For the text-containing cell, return its midpoint in [x, y] coordinate format. 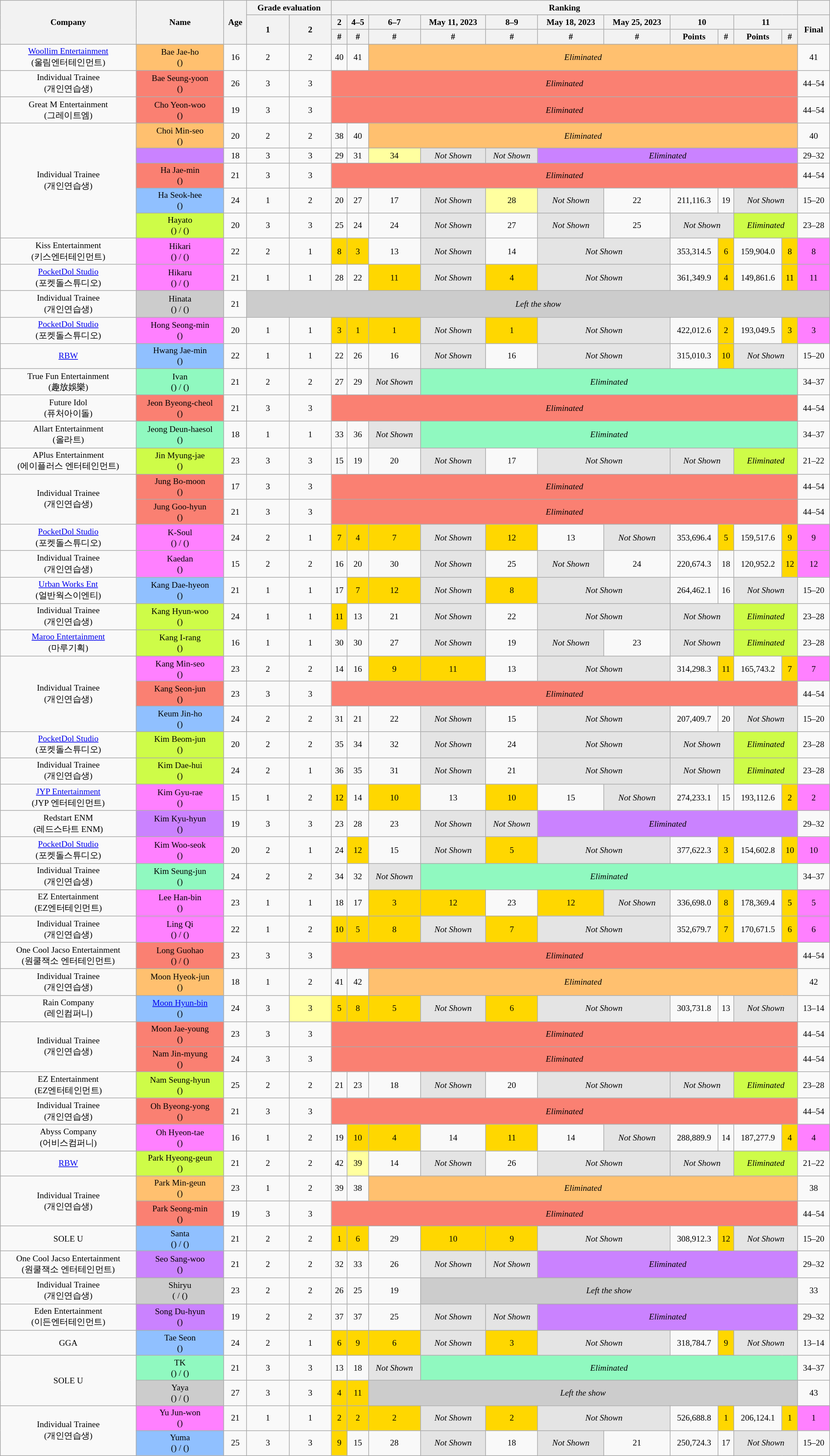
Kang Seon-jun() [180, 694]
377,622.3 [694, 850]
True Fun Entertainment(趣放娛樂) [68, 382]
Final [813, 30]
Company [68, 22]
Bae Jae-ho() [180, 57]
Tae Seon() [180, 1343]
4–5 [358, 22]
Ha Seok-hee() [180, 200]
Hikari() / () [180, 251]
353,696.4 [694, 537]
Kim Woo-seok() [180, 850]
Yaya() / () [180, 1393]
Hong Seong-min() [180, 330]
Moon Jae-young() [180, 1034]
207,409.7 [694, 719]
APlus Entertainment(에이플러스 엔터테인먼트) [68, 461]
Long Guohao() / () [180, 955]
159,904.0 [758, 251]
Hinata() / () [180, 304]
Hikaru() / () [180, 277]
361,349.9 [694, 277]
Kim Seung-jun() [180, 877]
352,679.7 [694, 929]
Future Idol(퓨처아이돌) [68, 408]
Kim Kyu-hyun() [180, 824]
Jung Goo-hyun() [180, 512]
Cho Yeon-woo() [180, 110]
149,861.6 [758, 277]
Name [180, 22]
Ivan() / () [180, 382]
159,517.6 [758, 537]
Yuma() / () [180, 1443]
Urban Works Ent(얼반웍스이엔티) [68, 590]
308,912.3 [694, 1238]
Kim Dae-hui() [180, 771]
JYP Entertainment(JYP 엔터테인먼트) [68, 797]
288,889.9 [694, 1137]
Kang Dae-hyeon() [180, 590]
Choi Min-seo() [180, 136]
250,724.3 [694, 1443]
Abyss Company(어비스컴퍼니) [68, 1137]
Moon Hyun-bin() [180, 1008]
Bae Seung-yoon() [180, 84]
120,952.2 [758, 564]
Maroo Entertainment(마루기획) [68, 643]
336,698.0 [694, 903]
Jeong Deun-haesol() [180, 435]
GGA [68, 1343]
274,233.1 [694, 797]
165,743.2 [758, 669]
Park Seong-min() [180, 1213]
Oh Byeong-yong() [180, 1111]
Shiryu( / () [180, 1291]
Eden Entertainment(이든엔터테인먼트) [68, 1317]
422,012.6 [694, 330]
Kim Beom-jun() [180, 744]
220,674.3 [694, 564]
Park Min-geun() [180, 1189]
Jung Bo-moon() [180, 487]
Rain Company(레인컴퍼니) [68, 1008]
Jin Myung-jae() [180, 461]
315,010.3 [694, 356]
8–9 [512, 22]
Kang Min-seo() [180, 669]
Kang Hyun-woo() [180, 617]
Santa() / () [180, 1238]
Hayato() / () [180, 226]
Moon Hyeok-jun() [180, 982]
303,731.8 [694, 1008]
Song Du-hyun() [180, 1317]
Yu Jun-won() [180, 1418]
Lee Han-bin() [180, 903]
170,671.5 [758, 929]
May 18, 2023 [571, 22]
May 25, 2023 [637, 22]
264,462.1 [694, 590]
206,124.1 [758, 1418]
Redstart ENM(레드스타트 ENM) [68, 824]
178,369.4 [758, 903]
Hwang Jae-min() [180, 356]
314,298.3 [694, 669]
6–7 [395, 22]
Ha Jae-min() [180, 175]
Oh Hyeon-tae() [180, 1137]
211,116.3 [694, 200]
Kim Gyu-rae() [180, 797]
Park Hyeong-geun() [180, 1163]
Keum Jin-ho() [180, 719]
Nam Seung-hyun() [180, 1085]
Seo Sang-woo() [180, 1264]
Kiss Entertainment(키스엔터테인먼트) [68, 251]
187,277.9 [758, 1137]
526,688.8 [694, 1418]
154,602.8 [758, 850]
K-Soul() / () [180, 537]
318,784.7 [694, 1343]
Jeon Byeong-cheol() [180, 408]
353,314.5 [694, 251]
Ling Qi() / () [180, 929]
Nam Jin-myung() [180, 1059]
Age [235, 22]
Great M Entertainment(그레이트엠) [68, 110]
Kang I-rang() [180, 643]
193,112.6 [758, 797]
May 11, 2023 [453, 22]
Woollim Entertainment(울림엔터테인먼트) [68, 57]
TK() / () [180, 1368]
Kaedan() [180, 564]
43 [813, 1393]
Grade evaluation [289, 8]
193,049.5 [758, 330]
Ranking [565, 8]
Allart Entertainment(올라트) [68, 435]
